Capture the cell that displays the provided text and extract its [X, Y] central coordinate. 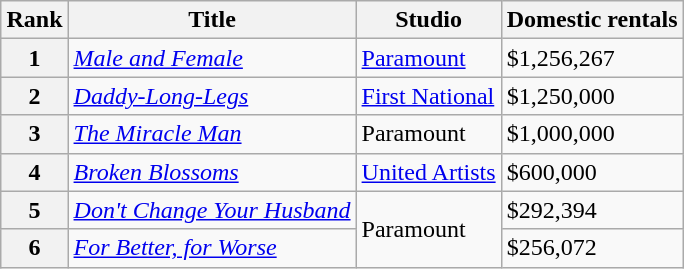
5 [34, 210]
$292,394 [592, 210]
United Artists [428, 172]
$1,250,000 [592, 96]
$600,000 [592, 172]
Rank [34, 20]
4 [34, 172]
First National [428, 96]
Daddy-Long-Legs [212, 96]
2 [34, 96]
Domestic rentals [592, 20]
Broken Blossoms [212, 172]
Title [212, 20]
6 [34, 248]
$1,000,000 [592, 134]
3 [34, 134]
1 [34, 58]
The Miracle Man [212, 134]
$256,072 [592, 248]
$1,256,267 [592, 58]
For Better, for Worse [212, 248]
Studio [428, 20]
Male and Female [212, 58]
Don't Change Your Husband [212, 210]
